From the cell containing the given text, extract its center point as (X, Y) coordinate. 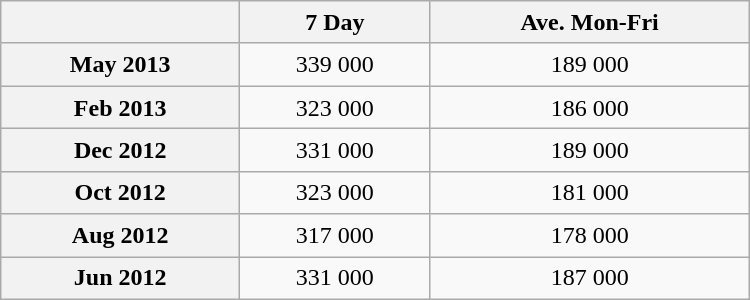
186 000 (590, 108)
339 000 (335, 64)
Oct 2012 (120, 192)
Jun 2012 (120, 278)
Dec 2012 (120, 150)
181 000 (590, 192)
317 000 (335, 236)
May 2013 (120, 64)
Aug 2012 (120, 236)
Ave. Mon-Fri (590, 22)
187 000 (590, 278)
Feb 2013 (120, 108)
178 000 (590, 236)
7 Day (335, 22)
